Output the (x, y) coordinate of the center of the cell containing the given text.  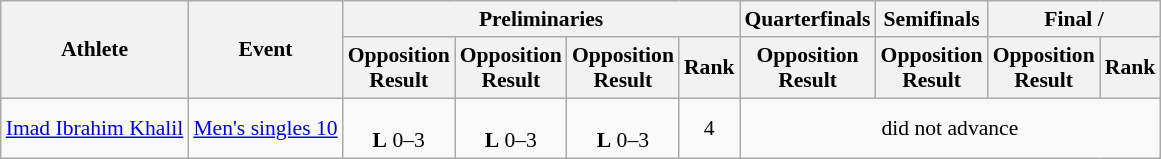
Imad Ibrahim Khalil (95, 128)
Quarterfinals (808, 19)
Athlete (95, 50)
Preliminaries (542, 19)
Event (265, 50)
Men's singles 10 (265, 128)
did not advance (950, 128)
Semifinals (932, 19)
4 (710, 128)
Final / (1074, 19)
